Pinpoint the cell where the given text exists, returning its [x, y] midpoint coordinate. 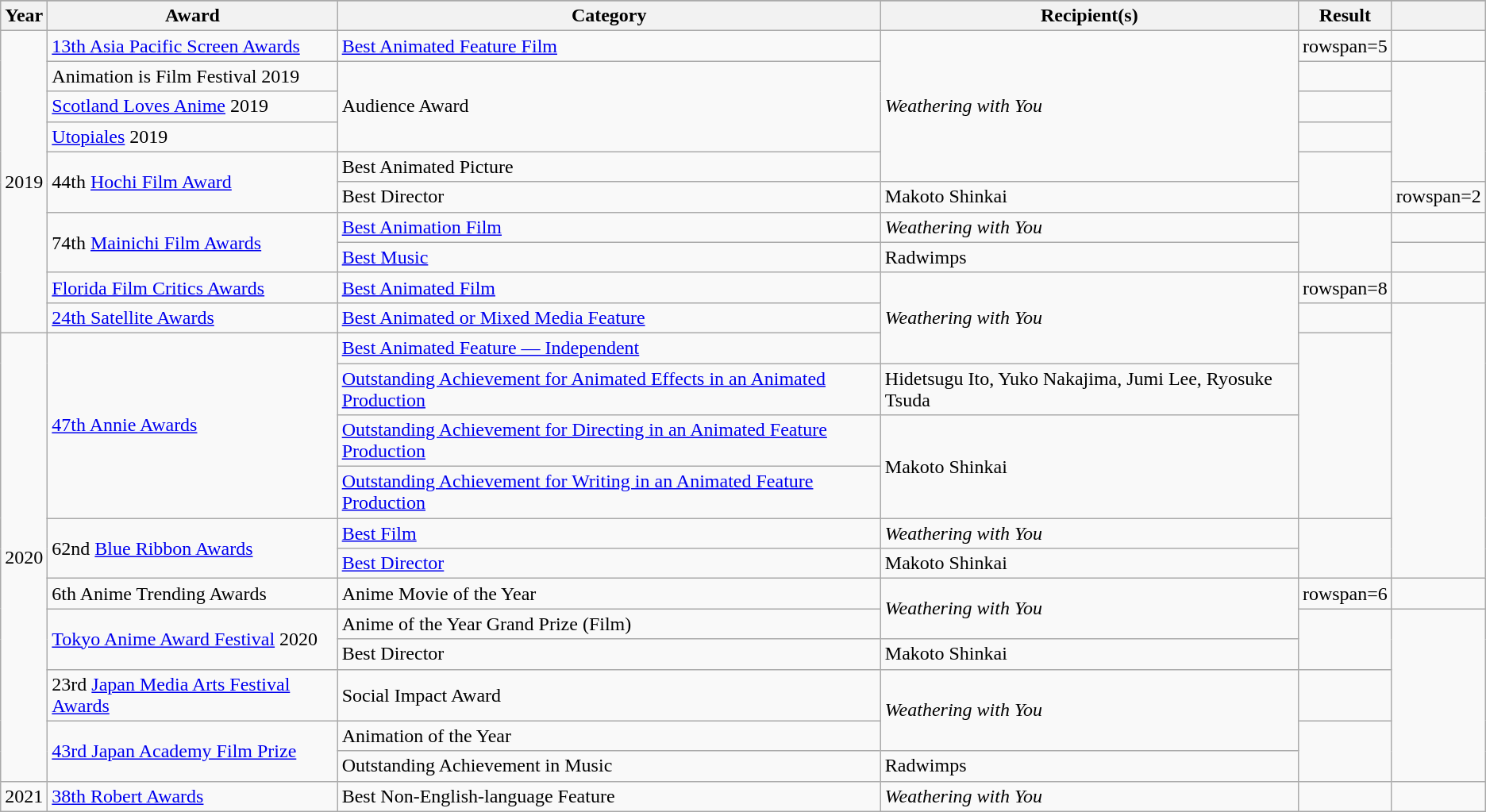
74th Mainichi Film Awards [192, 242]
6th Anime Trending Awards [192, 594]
Recipient(s) [1089, 16]
13th Asia Pacific Screen Awards [192, 46]
Outstanding Achievement for Animated Effects in an Animated Production [609, 389]
Anime of the Year Grand Prize (Film) [609, 624]
rowspan=6 [1345, 594]
Audience Award [609, 106]
Year [24, 16]
Best Animation Film [609, 227]
Best Animated Film [609, 287]
rowspan=2 [1438, 197]
Utopiales 2019 [192, 137]
Best Animated Feature — Independent [609, 348]
2021 [24, 796]
2020 [24, 557]
2019 [24, 183]
62nd Blue Ribbon Awards [192, 548]
Anime Movie of the Year [609, 594]
Award [192, 16]
44th Hochi Film Award [192, 182]
23rd Japan Media Arts Festival Awards [192, 695]
24th Satellite Awards [192, 317]
Outstanding Achievement for Directing in an Animated Feature Production [609, 441]
Result [1345, 16]
Best Animated Feature Film [609, 46]
Best Animated Picture [609, 167]
Animation of the Year [609, 736]
rowspan=8 [1345, 287]
rowspan=5 [1345, 46]
Florida Film Critics Awards [192, 287]
Best Non-English-language Feature [609, 796]
Best Music [609, 257]
Scotland Loves Anime 2019 [192, 106]
Tokyo Anime Award Festival 2020 [192, 639]
Social Impact Award [609, 695]
Category [609, 16]
Best Animated or Mixed Media Feature [609, 317]
43rd Japan Academy Film Prize [192, 751]
Hidetsugu Ito, Yuko Nakajima, Jumi Lee, Ryosuke Tsuda [1089, 389]
Outstanding Achievement in Music [609, 766]
Animation is Film Festival 2019 [192, 76]
47th Annie Awards [192, 425]
Outstanding Achievement for Writing in an Animated Feature Production [609, 492]
Best Film [609, 533]
38th Robert Awards [192, 796]
